Return the (x, y) coordinate for the center point of the cell that contains the specified text.  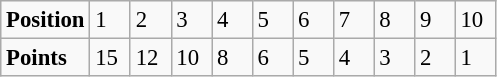
7 (354, 20)
12 (150, 58)
9 (436, 20)
Points (46, 58)
15 (110, 58)
Position (46, 20)
